Find where the given text appears and provide that cell's center as [X, Y] coordinate. 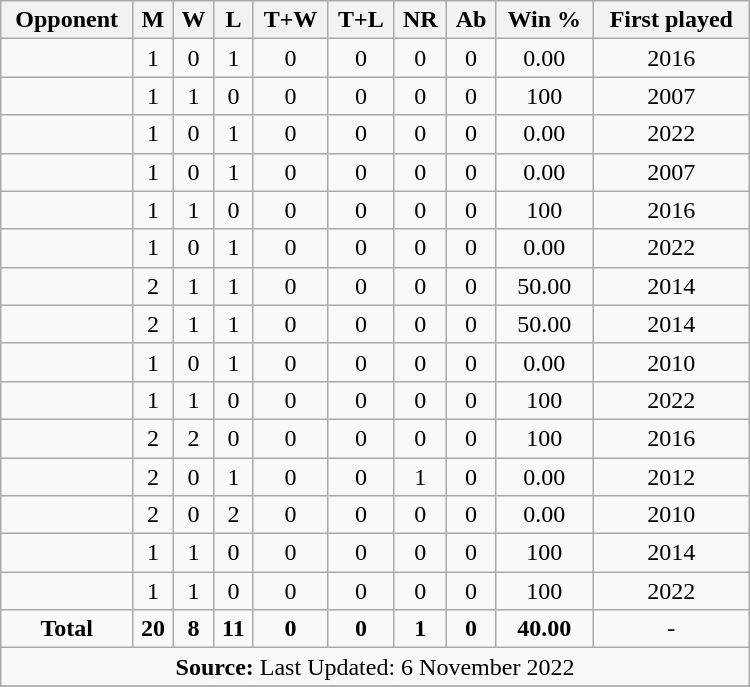
M [154, 20]
Total [67, 629]
20 [154, 629]
40.00 [544, 629]
Ab [471, 20]
8 [194, 629]
T+W [290, 20]
11 [234, 629]
T+L [361, 20]
L [234, 20]
Opponent [67, 20]
Win % [544, 20]
- [671, 629]
First played [671, 20]
Source: Last Updated: 6 November 2022 [375, 667]
NR [420, 20]
2012 [671, 477]
W [194, 20]
